Search for the cell housing the specified text and yield its [x, y] center coordinate. 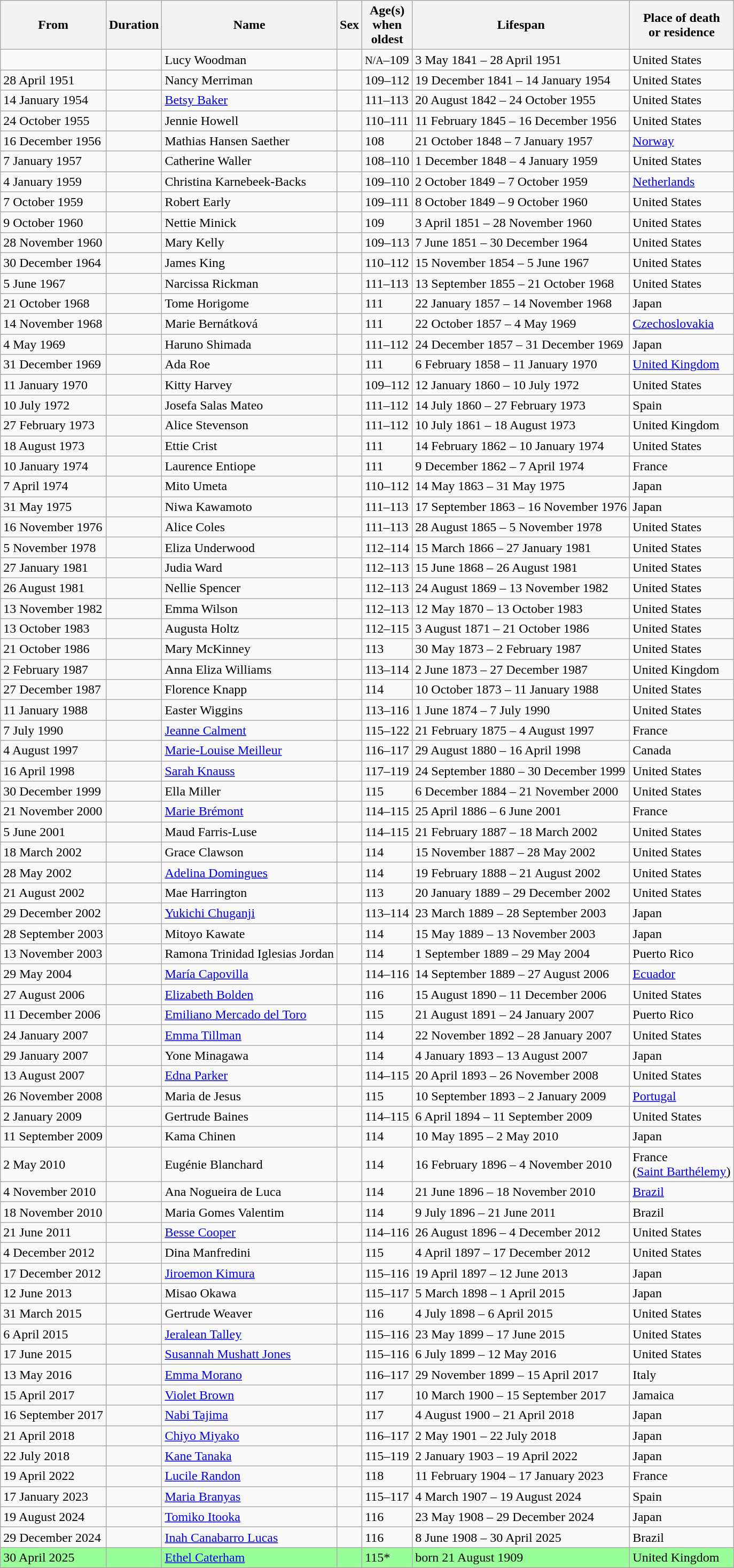
4 January 1893 – 13 August 2007 [521, 1055]
4 March 1907 – 19 August 2024 [521, 1496]
10 September 1893 – 2 January 2009 [521, 1096]
18 August 1973 [53, 446]
31 May 1975 [53, 507]
22 January 1857 – 14 November 1968 [521, 304]
15 August 1890 – 11 December 2006 [521, 995]
11 September 2009 [53, 1137]
2 February 1987 [53, 669]
Ettie Crist [249, 446]
12 June 2013 [53, 1294]
Grace Clawson [249, 852]
Maud Farris-Luse [249, 832]
Ethel Caterham [249, 1557]
Lucile Randon [249, 1476]
2 October 1849 – 7 October 1959 [521, 182]
France (Saint Barthélemy) [682, 1164]
Augusta Holtz [249, 629]
16 February 1896 – 4 November 2010 [521, 1164]
30 December 1964 [53, 263]
25 April 1886 – 6 June 2001 [521, 811]
11 December 2006 [53, 1015]
Anna Eliza Williams [249, 669]
11 January 1988 [53, 710]
Gertrude Baines [249, 1116]
Narcissa Rickman [249, 283]
21 February 1887 – 18 March 2002 [521, 832]
7 July 1990 [53, 730]
Kama Chinen [249, 1137]
Emma Wilson [249, 608]
11 February 1845 – 16 December 1956 [521, 121]
2 May 2010 [53, 1164]
23 May 1908 – 29 December 2024 [521, 1517]
20 January 1889 – 29 December 2002 [521, 893]
21 October 1968 [53, 304]
14 November 1968 [53, 324]
109–110 [387, 182]
Niwa Kawamoto [249, 507]
21 April 2018 [53, 1436]
12 January 1860 – 10 July 1972 [521, 385]
12 May 1870 – 13 October 1983 [521, 608]
Besse Cooper [249, 1232]
Mary Kelly [249, 242]
10 July 1861 – 18 August 1973 [521, 426]
Maria de Jesus [249, 1096]
23 March 1889 – 28 September 2003 [521, 913]
Nellie Spencer [249, 588]
Eliza Underwood [249, 547]
117–119 [387, 771]
1 September 1889 – 29 May 2004 [521, 954]
20 April 1893 – 26 November 2008 [521, 1076]
7 January 1957 [53, 161]
Nettie Minick [249, 222]
20 August 1842 – 24 October 1955 [521, 100]
22 November 1892 – 28 January 2007 [521, 1035]
Emma Tillman [249, 1035]
7 April 1974 [53, 486]
19 April 2022 [53, 1476]
Maria Gomes Valentim [249, 1212]
10 July 1972 [53, 405]
Ada Roe [249, 365]
109–113 [387, 242]
Yukichi Chuganji [249, 913]
Marie-Louise Meilleur [249, 751]
4 January 1959 [53, 182]
28 August 1865 – 5 November 1978 [521, 527]
31 March 2015 [53, 1314]
7 June 1851 – 30 December 1964 [521, 242]
14 January 1954 [53, 100]
19 April 1897 – 12 June 2013 [521, 1273]
2 June 1873 – 27 December 1987 [521, 669]
Judia Ward [249, 568]
17 September 1863 – 16 November 1976 [521, 507]
Name [249, 25]
6 April 2015 [53, 1334]
Place of death or residence [682, 25]
108 [387, 141]
Canada [682, 751]
10 March 1900 – 15 September 2017 [521, 1395]
15 November 1887 – 28 May 2002 [521, 852]
29 May 2004 [53, 974]
Kitty Harvey [249, 385]
115–122 [387, 730]
6 December 1884 – 21 November 2000 [521, 791]
Dina Manfredini [249, 1252]
26 August 1896 – 4 December 2012 [521, 1232]
Nancy Merriman [249, 80]
27 August 2006 [53, 995]
11 February 1904 – 17 January 2023 [521, 1476]
Portugal [682, 1096]
24 October 1955 [53, 121]
10 May 1895 – 2 May 2010 [521, 1137]
14 September 1889 – 27 August 2006 [521, 974]
8 June 1908 – 30 April 2025 [521, 1537]
2 January 2009 [53, 1116]
Duration [134, 25]
Nabi Tajima [249, 1415]
17 January 2023 [53, 1496]
3 April 1851 – 28 November 1960 [521, 222]
27 February 1973 [53, 426]
Norway [682, 141]
Mito Umeta [249, 486]
Jamaica [682, 1395]
9 December 1862 – 7 April 1974 [521, 466]
Ana Nogueira de Luca [249, 1192]
4 August 1900 – 21 April 2018 [521, 1415]
28 April 1951 [53, 80]
Netherlands [682, 182]
Misao Okawa [249, 1294]
110–111 [387, 121]
Eugénie Blanchard [249, 1164]
112–114 [387, 547]
21 June 2011 [53, 1232]
27 January 1981 [53, 568]
Florence Knapp [249, 690]
16 November 1976 [53, 527]
6 July 1899 – 12 May 2016 [521, 1354]
Tome Horigome [249, 304]
21 November 2000 [53, 811]
19 August 2024 [53, 1517]
Marie Bernátková [249, 324]
6 April 1894 – 11 September 2009 [521, 1116]
17 December 2012 [53, 1273]
17 June 2015 [53, 1354]
30 May 1873 – 2 February 1987 [521, 649]
Lucy Woodman [249, 60]
10 October 1873 – 11 January 1988 [521, 690]
21 June 1896 – 18 November 2010 [521, 1192]
13 November 1982 [53, 608]
15 April 2017 [53, 1395]
19 December 1841 – 14 January 1954 [521, 80]
Ramona Trinidad Iglesias Jordan [249, 954]
Emiliano Mercado del Toro [249, 1015]
4 July 1898 – 6 April 2015 [521, 1314]
15 November 1854 – 5 June 1967 [521, 263]
Edna Parker [249, 1076]
Ecuador [682, 974]
118 [387, 1476]
31 December 1969 [53, 365]
24 December 1857 – 31 December 1969 [521, 344]
23 May 1899 – 17 June 2015 [521, 1334]
born 21 August 1909 [521, 1557]
4 May 1969 [53, 344]
5 June 2001 [53, 832]
Sex [349, 25]
Italy [682, 1375]
13 August 2007 [53, 1076]
3 May 1841 – 28 April 1951 [521, 60]
29 January 2007 [53, 1055]
Yone Minagawa [249, 1055]
15 May 1889 – 13 November 2003 [521, 934]
Jiroemon Kimura [249, 1273]
Marie Brémont [249, 811]
109 [387, 222]
2 May 1901 – 22 July 2018 [521, 1436]
115* [387, 1557]
Jeanne Calment [249, 730]
24 September 1880 – 30 December 1999 [521, 771]
Alice Stevenson [249, 426]
Tomiko Itooka [249, 1517]
29 August 1880 – 16 April 1998 [521, 751]
24 January 2007 [53, 1035]
13 May 2016 [53, 1375]
11 January 1970 [53, 385]
N/A–109 [387, 60]
26 November 2008 [53, 1096]
8 October 1849 – 9 October 1960 [521, 202]
Laurence Entiope [249, 466]
13 October 1983 [53, 629]
Alice Coles [249, 527]
Easter Wiggins [249, 710]
Gertrude Weaver [249, 1314]
Josefa Salas Mateo [249, 405]
Mathias Hansen Saether [249, 141]
1 June 1874 – 7 July 1990 [521, 710]
113–116 [387, 710]
Inah Canabarro Lucas [249, 1537]
4 December 2012 [53, 1252]
108–110 [387, 161]
28 September 2003 [53, 934]
29 December 2024 [53, 1537]
Czechoslovakia [682, 324]
16 April 1998 [53, 771]
6 February 1858 – 11 January 1970 [521, 365]
Susannah Mushatt Jones [249, 1354]
Age(s) when oldest [387, 25]
Adelina Domingues [249, 872]
Mary McKinney [249, 649]
115–119 [387, 1456]
James King [249, 263]
21 August 2002 [53, 893]
Maria Branyas [249, 1496]
Jeralean Talley [249, 1334]
4 August 1997 [53, 751]
16 December 1956 [53, 141]
9 July 1896 – 21 June 2011 [521, 1212]
14 May 1863 – 31 May 1975 [521, 486]
4 April 1897 – 17 December 2012 [521, 1252]
28 May 2002 [53, 872]
10 January 1974 [53, 466]
112–115 [387, 629]
21 October 1848 – 7 January 1957 [521, 141]
1 December 1848 – 4 January 1959 [521, 161]
15 June 1868 – 26 August 1981 [521, 568]
Sarah Knauss [249, 771]
Chiyo Miyako [249, 1436]
30 December 1999 [53, 791]
Elizabeth Bolden [249, 995]
5 November 1978 [53, 547]
Violet Brown [249, 1395]
14 February 1862 – 10 January 1974 [521, 446]
Ella Miller [249, 791]
Mitoyo Kawate [249, 934]
27 December 1987 [53, 690]
30 April 2025 [53, 1557]
Kane Tanaka [249, 1456]
7 October 1959 [53, 202]
13 September 1855 – 21 October 1968 [521, 283]
Betsy Baker [249, 100]
18 November 2010 [53, 1212]
2 January 1903 – 19 April 2022 [521, 1456]
26 August 1981 [53, 588]
Catherine Waller [249, 161]
Mae Harrington [249, 893]
Robert Early [249, 202]
16 September 2017 [53, 1415]
4 November 2010 [53, 1192]
Christina Karnebeek-Backs [249, 182]
9 October 1960 [53, 222]
109–111 [387, 202]
14 July 1860 – 27 February 1973 [521, 405]
21 October 1986 [53, 649]
22 October 1857 – 4 May 1969 [521, 324]
5 March 1898 – 1 April 2015 [521, 1294]
Lifespan [521, 25]
Emma Morano [249, 1375]
19 February 1888 – 21 August 2002 [521, 872]
21 August 1891 – 24 January 2007 [521, 1015]
29 November 1899 – 15 April 2017 [521, 1375]
24 August 1869 – 13 November 1982 [521, 588]
From [53, 25]
15 March 1866 – 27 January 1981 [521, 547]
Haruno Shimada [249, 344]
18 March 2002 [53, 852]
5 June 1967 [53, 283]
Jennie Howell [249, 121]
28 November 1960 [53, 242]
13 November 2003 [53, 954]
3 August 1871 – 21 October 1986 [521, 629]
29 December 2002 [53, 913]
María Capovilla [249, 974]
22 July 2018 [53, 1456]
21 February 1875 – 4 August 1997 [521, 730]
